Output the (X, Y) coordinate of the center of the cell containing the given text.  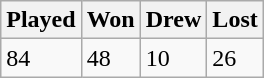
84 (41, 58)
Won (110, 20)
Lost (235, 20)
26 (235, 58)
Drew (174, 20)
48 (110, 58)
10 (174, 58)
Played (41, 20)
